Detect which cell encompasses the target text, then output its [X, Y] center coordinate. 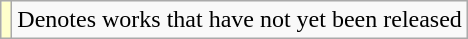
Denotes works that have not yet been released [240, 20]
